Capture the cell that displays the provided text and extract its [x, y] central coordinate. 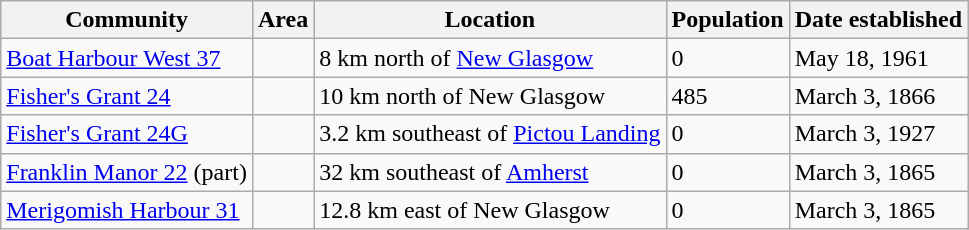
Population [728, 20]
8 km north of New Glasgow [490, 58]
32 km southeast of Amherst [490, 172]
Fisher's Grant 24G [127, 134]
March 3, 1927 [878, 134]
Community [127, 20]
485 [728, 96]
Location [490, 20]
Franklin Manor 22 (part) [127, 172]
Boat Harbour West 37 [127, 58]
3.2 km southeast of Pictou Landing [490, 134]
Fisher's Grant 24 [127, 96]
10 km north of New Glasgow [490, 96]
12.8 km east of New Glasgow [490, 210]
Merigomish Harbour 31 [127, 210]
March 3, 1866 [878, 96]
Date established [878, 20]
May 18, 1961 [878, 58]
Area [282, 20]
